Output the (x, y) coordinate of the center of the cell containing the given text.  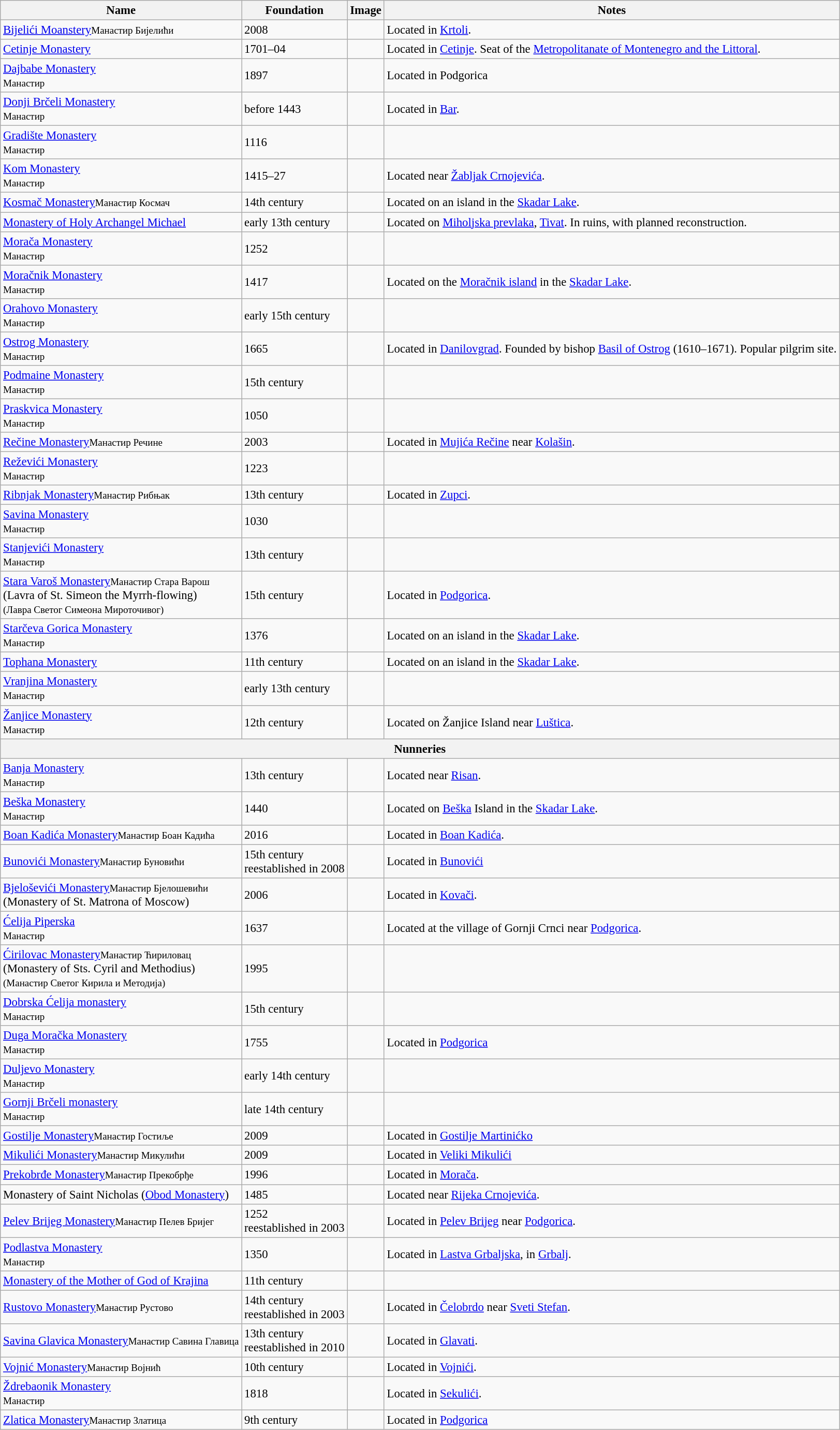
2008 (294, 30)
Bjeloševići MonasteryМанастир Бјелошевићи(Monastery of St. Matrona of Moscow) (121, 895)
Located in Veliki Mikulići (612, 1155)
Žanjicе MonasteryМанастир (121, 722)
Mikulići MonasteryМанастир Микулићи (121, 1155)
Located in Danilovgrad. Founded by bishop Basil of Ostrog (1610–1671). Popular pilgrim site. (612, 349)
Located on Miholjska prevlaka, Tivat. In ruins, with planned reconstruction. (612, 222)
2003 (294, 442)
Beška MonasteryМанастир (121, 809)
Pelev Brijeg MonasteryМанастир Пелев Бријег (121, 1221)
Savina Glavica MonasteryМанастир Савина Главица (121, 1341)
Duljevo MonasteryМанастир (121, 1076)
Located in Podgorica. (612, 595)
Prekobrđe MonasteryМанастир Прекобрђе (121, 1175)
Vojnić MonasteryМанастир Војнић (121, 1367)
Ribnjak MonasteryМанастир Рибњак (121, 495)
Located in Mujića Rečine near Kolašin. (612, 442)
Located in Kovači. (612, 895)
Name (121, 10)
14th centuryreestablished in 2003 (294, 1307)
13th centuryreestablished in 2010 (294, 1341)
9th century (294, 1420)
1050 (294, 415)
Located in Gostilje Martinićko (612, 1136)
Located in Lastva Grbaljska, in Grbalj. (612, 1254)
1440 (294, 809)
Located in Zupci. (612, 495)
2016 (294, 835)
1637 (294, 928)
Ždrebaonik MonasteryМанастир (121, 1394)
1665 (294, 349)
Ostrog MonasteryМанастир (121, 349)
1350 (294, 1254)
Located in Pelev Brijeg near Podgorica. (612, 1221)
Located in Sekulići. (612, 1394)
early 15th century (294, 315)
Bijelići MoansteryМанастир Бијелићи (121, 30)
Located at the village of Gornji Crnci near Podgorica. (612, 928)
Donji Brčeli MonasteryМанастир (121, 109)
Located near Žabljak Crnojevića. (612, 176)
Located on Žanjice Island near Luštica. (612, 722)
Starčeva Gorica MonasteryМанастир (121, 636)
Located near Risan. (612, 775)
Savina MonasteryМанастир (121, 522)
Cetinje Monastery (121, 49)
1701–04 (294, 49)
Banja MonasteryМанастир (121, 775)
Tophana Monastery (121, 662)
Located in Cetinje. Seat of the Metropolitanate of Montenegro and the Littoral. (612, 49)
Zlatica MonasteryМанастир Златица (121, 1420)
Moračnik MonasteryМанастир (121, 282)
Located in Bunovići (612, 862)
Foundation (294, 10)
Dobrska Ćelija monasteryМанастир (121, 1010)
Notes (612, 10)
1376 (294, 636)
early 14th century (294, 1076)
Ćirilovac MonasteryМанастир Ћириловац(Monastery of Sts. Cyril and Methodius)(Манастир Светог Кирила и Методија) (121, 969)
Morača MonasteryМанастир (121, 249)
15th centuryreestablished in 2008 (294, 862)
Located in Bar. (612, 109)
14th century (294, 202)
Located near Rijeka Crnojevića. (612, 1194)
2006 (294, 895)
Rustovo MonasteryМанастир Рустово (121, 1307)
Kom MonasteryМанастир (121, 176)
Located in Vojnići. (612, 1367)
Image (365, 10)
1252reestablished in 2003 (294, 1221)
Stanjevići MonasteryМанастир (121, 555)
1223 (294, 468)
Podlastva MonasteryМанастир (121, 1254)
1030 (294, 522)
1116 (294, 143)
Located in Boan Kadića. (612, 835)
Stara Varoš MonаsteryМанастир Стара Варош(Lavra of St. Simeon the Myrrh-flowing)(Лавра Светог Симеона Мироточивог) (121, 595)
1755 (294, 1043)
Located in Glavati. (612, 1341)
Boan Kadića MonasteryМанастир Боан Кадића (121, 835)
1417 (294, 282)
Located in Čelobrdo near Sveti Stefan. (612, 1307)
1252 (294, 249)
Monastery of Holy Archangel Michael (121, 222)
Dajbabe MonasteryМанастир (121, 76)
before 1443 (294, 109)
12th century (294, 722)
Ćelija PiperskaМанастир (121, 928)
Podmaine MonasteryМанастир (121, 382)
1818 (294, 1394)
Vranjina MonasteryМанастир (121, 689)
Reževići MonasteryМанастир (121, 468)
Located on Beška Island in the Skadar Lake. (612, 809)
Located in Morača. (612, 1175)
Located on the Moračnik island in the Skadar Lake. (612, 282)
Orahovo MonasteryМанастир (121, 315)
1897 (294, 76)
1996 (294, 1175)
Monastery of the Mother of God of Krajina (121, 1280)
Gornji Brčeli monasteryМанастир (121, 1109)
Gostilje MonasteryМанастир Гостиље (121, 1136)
Kosmač MonasteryМанастир Космач (121, 202)
1415–27 (294, 176)
Bunovići MonasteryМанастир Буновићи (121, 862)
Nunneries (420, 749)
Praskvica MonasteryМанастир (121, 415)
Monastery of Saint Nicholas (Obod Monastery) (121, 1194)
Gradište MonasteryМанастир (121, 143)
late 14th century (294, 1109)
1485 (294, 1194)
Rečine MonasteryМанастир Речине (121, 442)
Located in Krtoli. (612, 30)
Duga Moračka MonasteryМанастир (121, 1043)
1995 (294, 969)
10th century (294, 1367)
